Determine the [X, Y] coordinate at the center of the cell enclosing the given text.  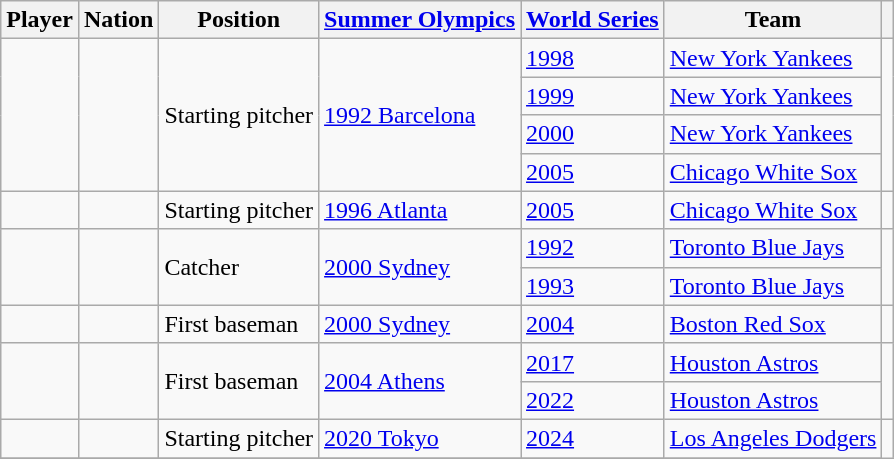
2017 [593, 362]
1993 [593, 286]
1996 Atlanta [420, 210]
Boston Red Sox [773, 324]
1992 Barcelona [420, 115]
Nation [118, 20]
Team [773, 20]
Catcher [239, 267]
1992 [593, 248]
Position [239, 20]
2000 [593, 134]
Los Angeles Dodgers [773, 438]
1999 [593, 96]
2004 Athens [420, 381]
2020 Tokyo [420, 438]
2004 [593, 324]
Player [40, 20]
1998 [593, 58]
Summer Olympics [420, 20]
2024 [593, 438]
2022 [593, 400]
World Series [593, 20]
